Identify which cell holds the provided text, then report its [x, y] central coordinate. 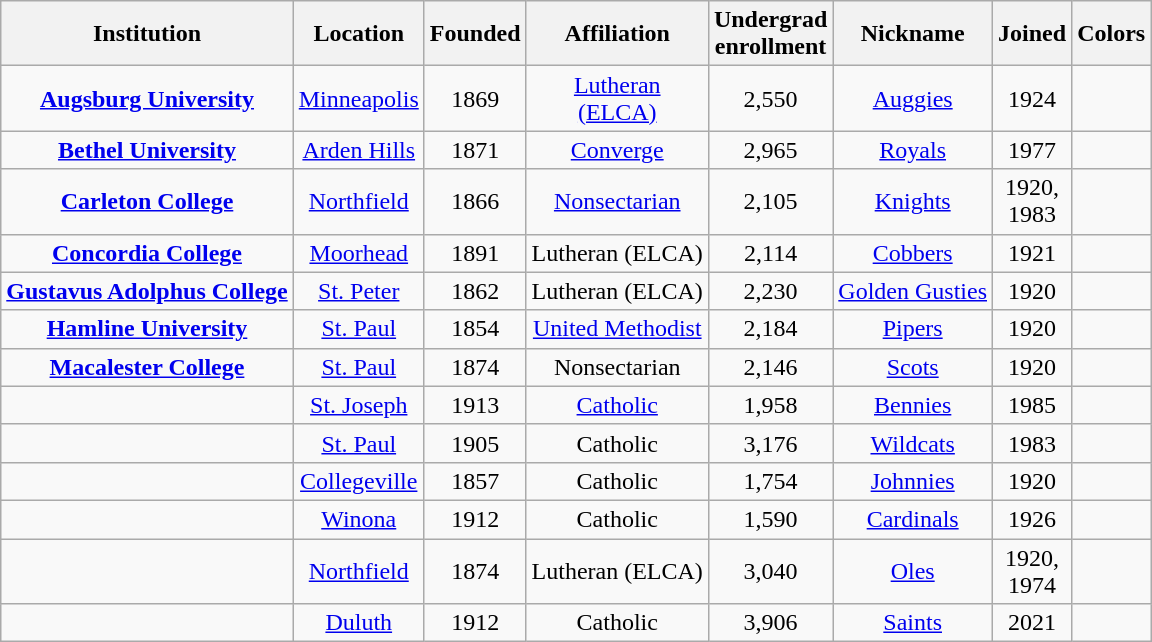
1857 [475, 481]
2021 [1032, 623]
United Methodist [617, 329]
Scots [913, 367]
1866 [475, 202]
1985 [1032, 405]
Saints [913, 623]
1924 [1032, 98]
Converge [617, 150]
Hamline University [147, 329]
Affiliation [617, 34]
1913 [475, 405]
Founded [475, 34]
3,176 [770, 443]
Winona [358, 519]
1926 [1032, 519]
Undergradenrollment [770, 34]
Auggies [913, 98]
Arden Hills [358, 150]
St. Joseph [358, 405]
Gustavus Adolphus College [147, 291]
3,906 [770, 623]
1891 [475, 253]
2,230 [770, 291]
Institution [147, 34]
Lutheran(ELCA) [617, 98]
2,550 [770, 98]
1920,1983 [1032, 202]
1921 [1032, 253]
1869 [475, 98]
Knights [913, 202]
Augsburg University [147, 98]
Golden Gusties [913, 291]
Location [358, 34]
Collegeville [358, 481]
Wildcats [913, 443]
1905 [475, 443]
2,184 [770, 329]
Bethel University [147, 150]
Joined [1032, 34]
3,040 [770, 570]
1977 [1032, 150]
Pipers [913, 329]
Carleton College [147, 202]
St. Peter [358, 291]
1,590 [770, 519]
Cardinals [913, 519]
Royals [913, 150]
2,114 [770, 253]
Nickname [913, 34]
2,146 [770, 367]
1,958 [770, 405]
Moorhead [358, 253]
2,965 [770, 150]
1862 [475, 291]
Oles [913, 570]
1,754 [770, 481]
1983 [1032, 443]
2,105 [770, 202]
1920,1974 [1032, 570]
Colors [1112, 34]
Johnnies [913, 481]
1854 [475, 329]
Bennies [913, 405]
Duluth [358, 623]
Minneapolis [358, 98]
Macalester College [147, 367]
Cobbers [913, 253]
Concordia College [147, 253]
1871 [475, 150]
